Determine the (X, Y) coordinate at the center of the cell enclosing the given text.  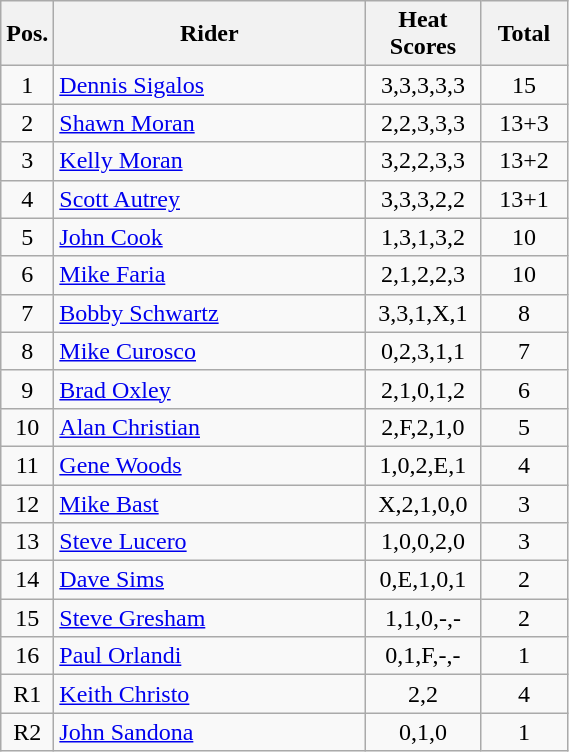
Scott Autrey (210, 199)
Keith Christo (210, 694)
Mike Faria (210, 275)
Rider (210, 34)
2,2 (423, 694)
13+1 (524, 199)
1,0,0,2,0 (423, 542)
X,2,1,0,0 (423, 503)
Total (524, 34)
3,3,3,2,2 (423, 199)
11 (28, 465)
Mike Curosco (210, 351)
1,3,1,3,2 (423, 237)
R2 (28, 732)
R1 (28, 694)
0,2,3,1,1 (423, 351)
Shawn Moran (210, 123)
2,1,2,2,3 (423, 275)
Alan Christian (210, 427)
13 (28, 542)
Mike Bast (210, 503)
Dennis Sigalos (210, 85)
0,1,F,-,- (423, 656)
3,3,3,3,3 (423, 85)
Steve Lucero (210, 542)
9 (28, 389)
13+2 (524, 161)
16 (28, 656)
Pos. (28, 34)
3,2,2,3,3 (423, 161)
Brad Oxley (210, 389)
Paul Orlandi (210, 656)
Heat Scores (423, 34)
Bobby Schwartz (210, 313)
3,3,1,X,1 (423, 313)
0,1,0 (423, 732)
1,0,2,E,1 (423, 465)
14 (28, 580)
Gene Woods (210, 465)
1,1,0,-,- (423, 618)
2,1,0,1,2 (423, 389)
12 (28, 503)
Dave Sims (210, 580)
John Sandona (210, 732)
Kelly Moran (210, 161)
13+3 (524, 123)
0,E,1,0,1 (423, 580)
2,2,3,3,3 (423, 123)
2,F,2,1,0 (423, 427)
John Cook (210, 237)
Steve Gresham (210, 618)
